Capture the cell that displays the provided text and extract its [X, Y] central coordinate. 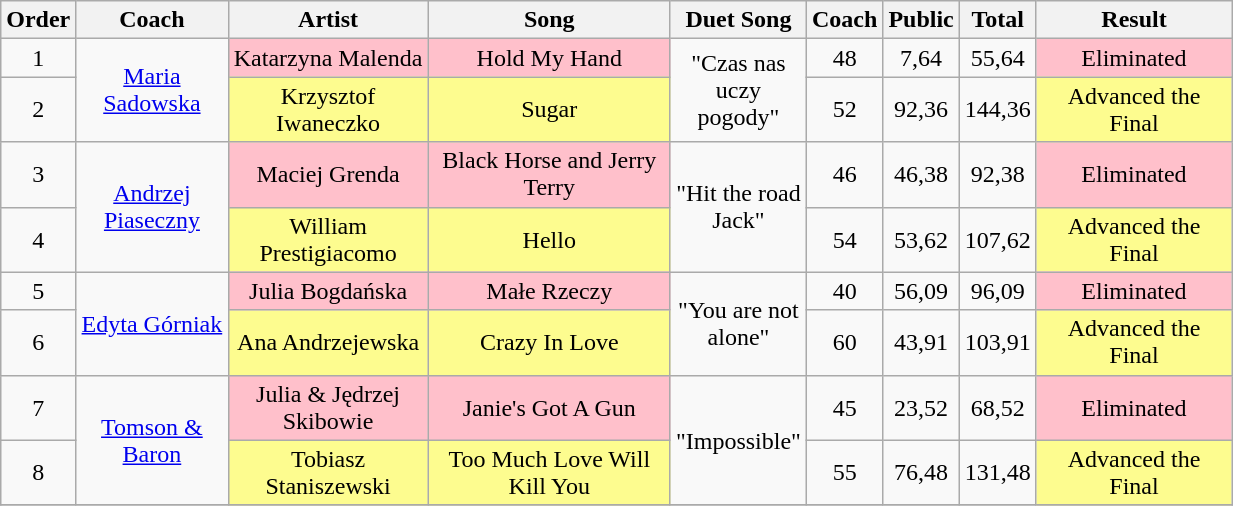
92,38 [998, 174]
7,64 [921, 58]
55 [844, 472]
48 [844, 58]
43,91 [921, 342]
45 [844, 408]
6 [38, 342]
107,62 [998, 240]
Result [1134, 20]
Janie's Got A Gun [549, 408]
144,36 [998, 110]
Krzysztof Iwaneczko [328, 110]
131,48 [998, 472]
Crazy In Love [549, 342]
Hold My Hand [549, 58]
103,91 [998, 342]
3 [38, 174]
96,09 [998, 291]
1 [38, 58]
2 [38, 110]
Black Horse and Jerry Terry [549, 174]
46 [844, 174]
Tomson & Baron [152, 440]
56,09 [921, 291]
53,62 [921, 240]
55,64 [998, 58]
4 [38, 240]
Tobiasz Staniszewski [328, 472]
Public [921, 20]
Hello [549, 240]
"Hit the road Jack" [738, 207]
5 [38, 291]
"Czas nas uczy pogody" [738, 90]
8 [38, 472]
92,36 [921, 110]
76,48 [921, 472]
Maciej Grenda [328, 174]
Duet Song [738, 20]
Małe Rzeczy [549, 291]
Order [38, 20]
"Impossible" [738, 440]
Julia Bogdańska [328, 291]
Edyta Górniak [152, 324]
46,38 [921, 174]
Sugar [549, 110]
Too Much Love Will Kill You [549, 472]
Maria Sadowska [152, 90]
Andrzej Piaseczny [152, 207]
Katarzyna Malenda [328, 58]
52 [844, 110]
40 [844, 291]
Julia & Jędrzej Skibowie [328, 408]
Total [998, 20]
"You are not alone" [738, 324]
7 [38, 408]
60 [844, 342]
68,52 [998, 408]
Artist [328, 20]
William Prestigiacomo [328, 240]
Ana Andrzejewska [328, 342]
23,52 [921, 408]
54 [844, 240]
Song [549, 20]
